From the cell containing the given text, extract its center point as [x, y] coordinate. 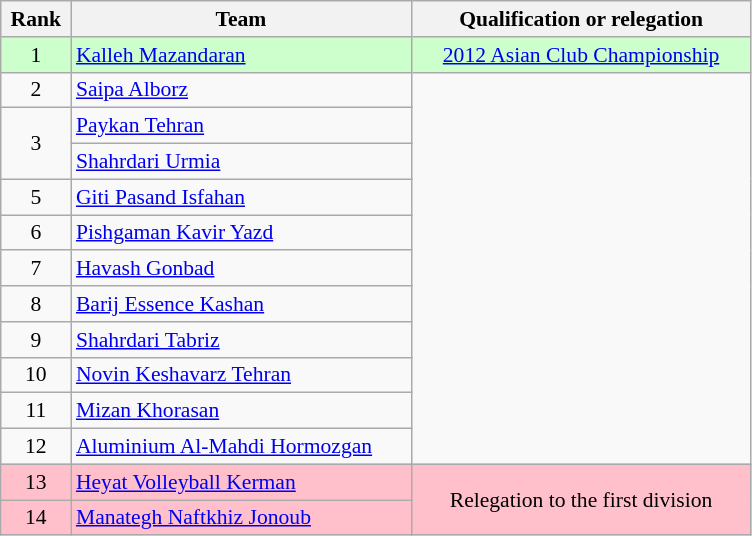
Giti Pasand Isfahan [241, 197]
2012 Asian Club Championship [581, 55]
Team [241, 19]
1 [36, 55]
Shahrdari Tabriz [241, 340]
Saipa Alborz [241, 90]
Heyat Volleyball Kerman [241, 482]
Novin Keshavarz Tehran [241, 375]
11 [36, 411]
6 [36, 233]
Havash Gonbad [241, 269]
Manategh Naftkhiz Jonoub [241, 518]
10 [36, 375]
Paykan Tehran [241, 126]
Rank [36, 19]
7 [36, 269]
8 [36, 304]
Barij Essence Kashan [241, 304]
12 [36, 447]
Pishgaman Kavir Yazd [241, 233]
5 [36, 197]
Shahrdari Urmia [241, 162]
3 [36, 144]
13 [36, 482]
2 [36, 90]
Aluminium Al-Mahdi Hormozgan [241, 447]
9 [36, 340]
14 [36, 518]
Relegation to the first division [581, 500]
Qualification or relegation [581, 19]
Kalleh Mazandaran [241, 55]
Mizan Khorasan [241, 411]
